Find where the given text appears and provide that cell's center as (X, Y) coordinate. 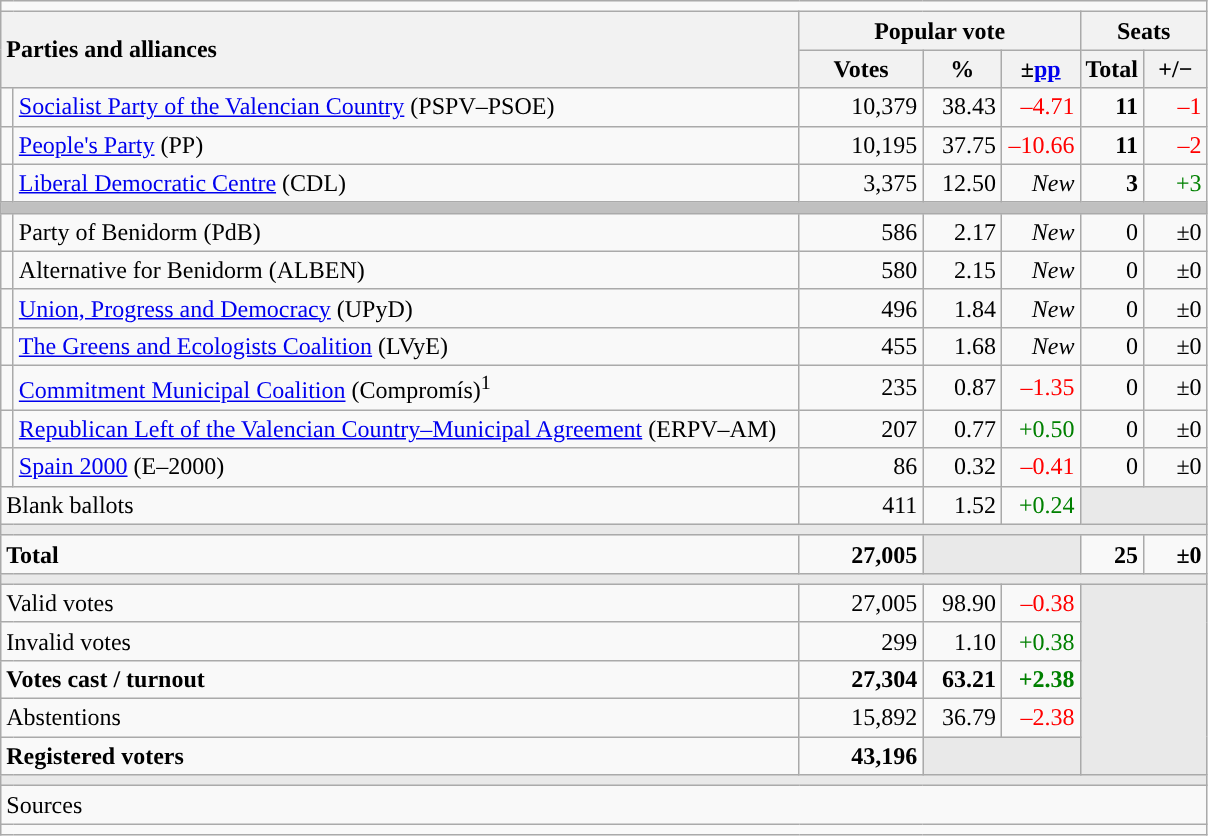
496 (861, 308)
The Greens and Ecologists Coalition (LVyE) (406, 346)
455 (861, 346)
Invalid votes (400, 641)
+0.38 (1040, 641)
+0.50 (1040, 429)
37.75 (962, 145)
Spain 2000 (E–2000) (406, 467)
–4.71 (1040, 107)
36.79 (962, 718)
10,379 (861, 107)
Party of Benidorm (PdB) (406, 232)
–0.38 (1040, 603)
–1 (1176, 107)
% (962, 69)
411 (861, 505)
Liberal Democratic Centre (CDL) (406, 183)
2.15 (962, 270)
Socialist Party of the Valencian Country (PSPV–PSOE) (406, 107)
–2 (1176, 145)
+/− (1176, 69)
0.32 (962, 467)
Votes cast / turnout (400, 679)
0.87 (962, 388)
–1.35 (1040, 388)
63.21 (962, 679)
Seats (1144, 31)
1.84 (962, 308)
Valid votes (400, 603)
Alternative for Benidorm (ALBEN) (406, 270)
–2.38 (1040, 718)
235 (861, 388)
People's Party (PP) (406, 145)
27,304 (861, 679)
98.90 (962, 603)
+3 (1176, 183)
1.10 (962, 641)
25 (1112, 554)
Parties and alliances (400, 50)
86 (861, 467)
1.52 (962, 505)
1.68 (962, 346)
Republican Left of the Valencian Country–Municipal Agreement (ERPV–AM) (406, 429)
+0.24 (1040, 505)
38.43 (962, 107)
586 (861, 232)
2.17 (962, 232)
43,196 (861, 756)
Votes (861, 69)
207 (861, 429)
3 (1112, 183)
–0.41 (1040, 467)
0.77 (962, 429)
±pp (1040, 69)
Union, Progress and Democracy (UPyD) (406, 308)
15,892 (861, 718)
–10.66 (1040, 145)
+2.38 (1040, 679)
Registered voters (400, 756)
580 (861, 270)
12.50 (962, 183)
Popular vote (940, 31)
Abstentions (400, 718)
10,195 (861, 145)
Sources (604, 805)
299 (861, 641)
3,375 (861, 183)
Blank ballots (400, 505)
Commitment Municipal Coalition (Compromís)1 (406, 388)
